Search for the cell housing the specified text and yield its [x, y] center coordinate. 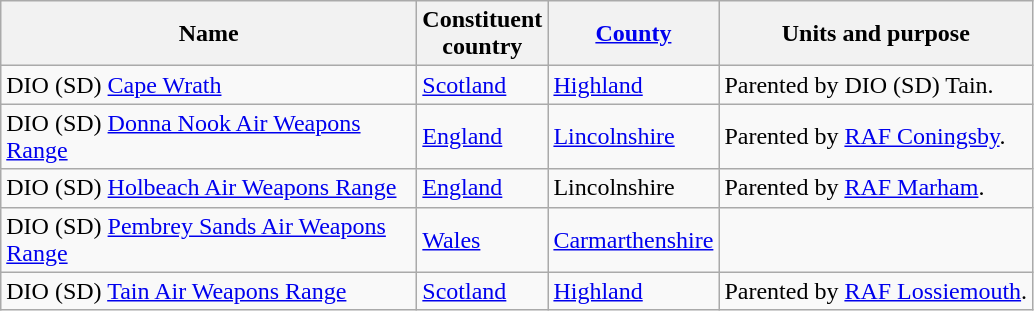
Units and purpose [876, 34]
Name [209, 34]
DIO (SD) Pembrey Sands Air Weapons Range [209, 240]
Parented by RAF Lossiemouth. [876, 291]
Carmarthenshire [634, 240]
DIO (SD) Cape Wrath [209, 85]
Parented by RAF Marham. [876, 188]
DIO (SD) Tain Air Weapons Range [209, 291]
Wales [482, 240]
Parented by DIO (SD) Tain. [876, 85]
Constituentcountry [482, 34]
DIO (SD) Holbeach Air Weapons Range [209, 188]
Parented by RAF Coningsby. [876, 136]
County [634, 34]
DIO (SD) Donna Nook Air Weapons Range [209, 136]
